Return the [x, y] coordinate for the center point of the cell that contains the specified text.  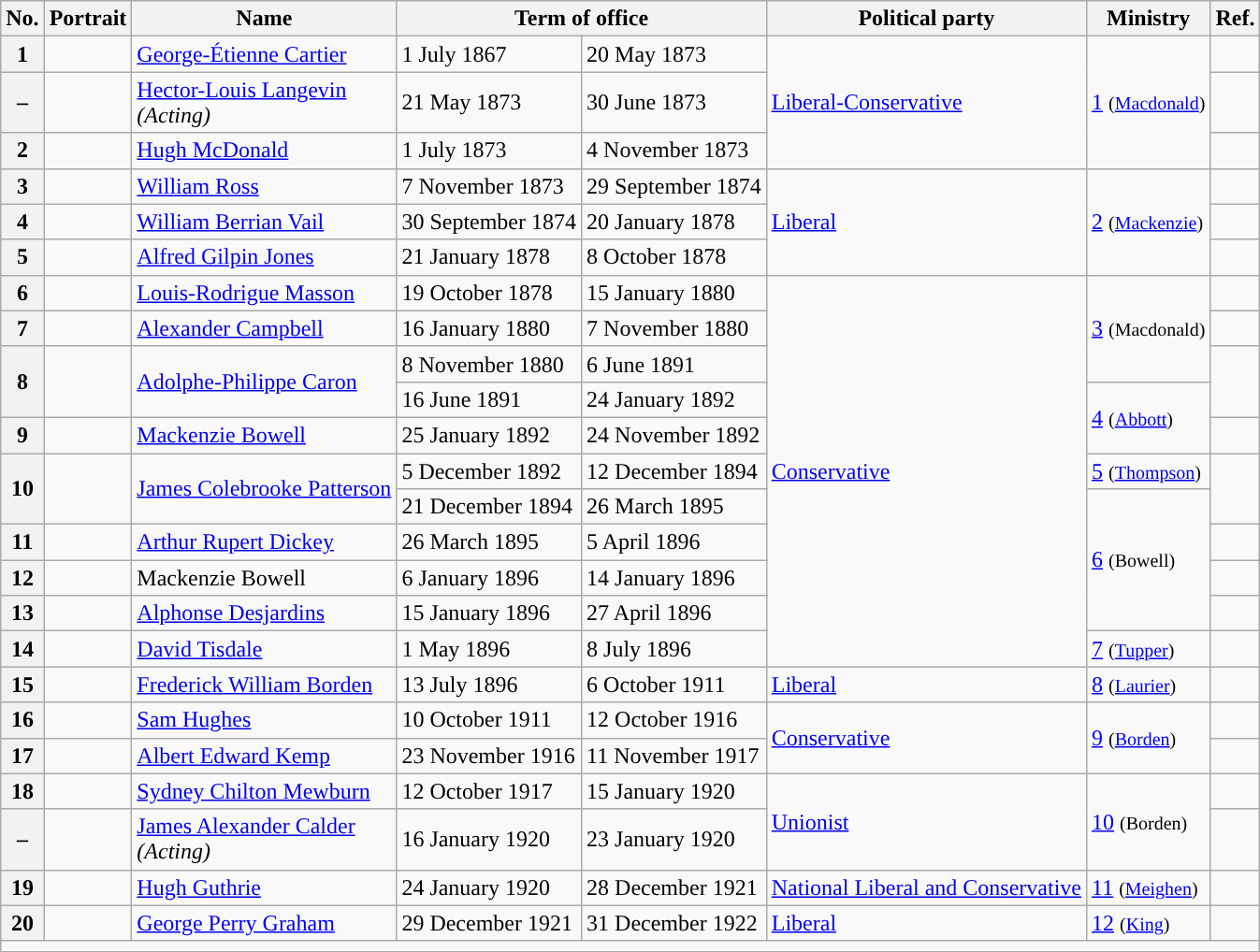
Unionist [926, 821]
14 January 1896 [674, 578]
9 [22, 435]
29 December 1921 [489, 923]
1 (Macdonald) [1149, 103]
8 July 1896 [674, 649]
6 October 1911 [674, 685]
6 June 1891 [674, 364]
George Perry Graham [264, 923]
Hugh McDonald [264, 151]
5 December 1892 [489, 470]
6 January 1896 [489, 578]
4 November 1873 [674, 151]
15 January 1880 [674, 293]
1 July 1867 [489, 54]
10 [22, 488]
2 (Mackenzie) [1149, 222]
4 (Abbott) [1149, 417]
Frederick William Borden [264, 685]
13 [22, 613]
3 [22, 186]
William Berrian Vail [264, 222]
5 (Thompson) [1149, 470]
3 (Macdonald) [1149, 328]
10 (Borden) [1149, 821]
12 October 1917 [489, 791]
5 April 1896 [674, 542]
Sam Hughes [264, 720]
7 November 1873 [489, 186]
21 December 1894 [489, 507]
29 September 1874 [674, 186]
Political party [926, 19]
31 December 1922 [674, 923]
12 December 1894 [674, 470]
23 November 1916 [489, 756]
24 January 1920 [489, 887]
Arthur Rupert Dickey [264, 542]
8 October 1878 [674, 257]
Ref. [1235, 19]
20 January 1878 [674, 222]
Portrait [88, 19]
Hugh Guthrie [264, 887]
5 [22, 257]
9 (Borden) [1149, 738]
12 [22, 578]
16 January 1880 [489, 328]
23 January 1920 [674, 840]
George-Étienne Cartier [264, 54]
25 January 1892 [489, 435]
No. [22, 19]
8 November 1880 [489, 364]
20 May 1873 [674, 54]
Alexander Campbell [264, 328]
15 [22, 685]
17 [22, 756]
11 (Meighen) [1149, 887]
10 October 1911 [489, 720]
13 July 1896 [489, 685]
Albert Edward Kemp [264, 756]
15 January 1920 [674, 791]
16 June 1891 [489, 399]
24 January 1892 [674, 399]
20 [22, 923]
Liberal-Conservative [926, 103]
21 May 1873 [489, 103]
24 November 1892 [674, 435]
7 (Tupper) [1149, 649]
14 [22, 649]
William Ross [264, 186]
6 [22, 293]
David Tisdale [264, 649]
Sydney Chilton Mewburn [264, 791]
1 May 1896 [489, 649]
27 April 1896 [674, 613]
Alfred Gilpin Jones [264, 257]
11 [22, 542]
Ministry [1149, 19]
30 June 1873 [674, 103]
12 (King) [1149, 923]
8 (Laurier) [1149, 685]
Term of office [582, 19]
National Liberal and Conservative [926, 887]
8 [22, 382]
James Colebrooke Patterson [264, 488]
15 January 1896 [489, 613]
2 [22, 151]
11 November 1917 [674, 756]
Louis-Rodrigue Masson [264, 293]
16 [22, 720]
7 [22, 328]
30 September 1874 [489, 222]
Name [264, 19]
4 [22, 222]
Adolphe-Philippe Caron [264, 382]
1 [22, 54]
Alphonse Desjardins [264, 613]
Hector-Louis Langevin(Acting) [264, 103]
16 January 1920 [489, 840]
28 December 1921 [674, 887]
12 October 1916 [674, 720]
7 November 1880 [674, 328]
James Alexander Calder(Acting) [264, 840]
19 [22, 887]
18 [22, 791]
19 October 1878 [489, 293]
6 (Bowell) [1149, 560]
1 July 1873 [489, 151]
21 January 1878 [489, 257]
